Return the [x, y] coordinate for the center point of the cell that contains the specified text.  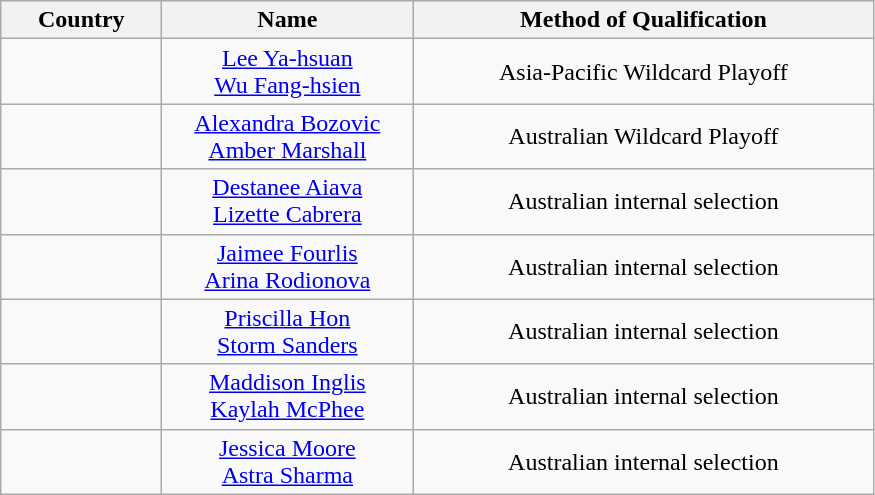
Destanee AiavaLizette Cabrera [288, 202]
Asia-Pacific Wildcard Playoff [644, 72]
Name [288, 20]
Method of Qualification [644, 20]
Australian Wildcard Playoff [644, 136]
Jessica MooreAstra Sharma [288, 462]
Priscilla HonStorm Sanders [288, 332]
Alexandra BozovicAmber Marshall [288, 136]
Country [82, 20]
Lee Ya-hsuanWu Fang-hsien [288, 72]
Maddison InglisKaylah McPhee [288, 396]
Jaimee FourlisArina Rodionova [288, 266]
